From the cell containing the given text, extract its center point as [x, y] coordinate. 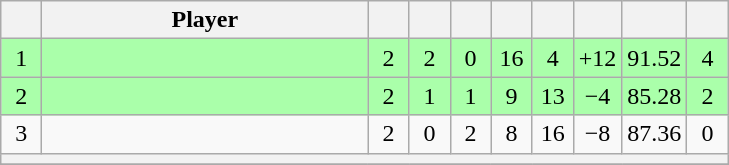
3 [22, 134]
+12 [598, 58]
85.28 [654, 96]
13 [552, 96]
−4 [598, 96]
8 [512, 134]
9 [512, 96]
−8 [598, 134]
Player [205, 20]
91.52 [654, 58]
87.36 [654, 134]
